From the cell containing the given text, extract its center point as (X, Y) coordinate. 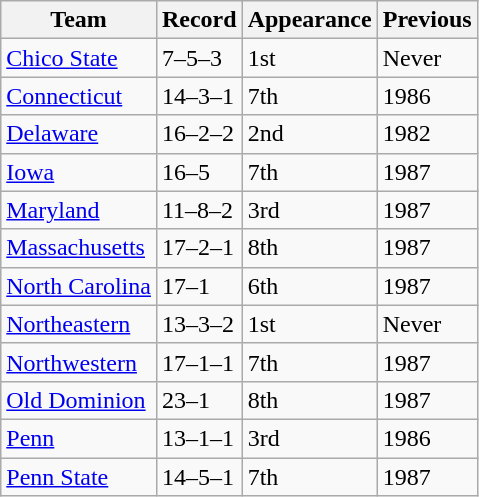
23–1 (199, 400)
2nd (310, 134)
Penn (79, 438)
Appearance (310, 20)
Delaware (79, 134)
Chico State (79, 58)
North Carolina (79, 286)
7–5–3 (199, 58)
11–8–2 (199, 210)
Team (79, 20)
17–2–1 (199, 248)
Northwestern (79, 362)
14–5–1 (199, 477)
Iowa (79, 172)
Penn State (79, 477)
Old Dominion (79, 400)
Connecticut (79, 96)
Previous (427, 20)
16–5 (199, 172)
Massachusetts (79, 248)
14–3–1 (199, 96)
13–1–1 (199, 438)
6th (310, 286)
1982 (427, 134)
Northeastern (79, 324)
16–2–2 (199, 134)
Record (199, 20)
13–3–2 (199, 324)
17–1–1 (199, 362)
Maryland (79, 210)
17–1 (199, 286)
